Pinpoint the cell where the given text exists, returning its (x, y) midpoint coordinate. 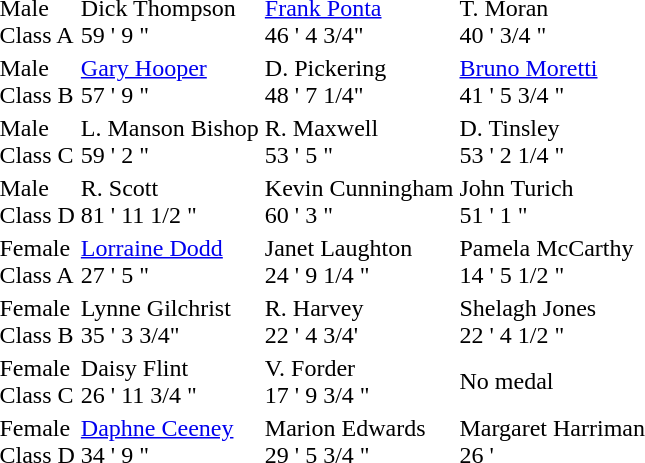
R. Maxwell 53 ' 5 " (359, 142)
Daisy Flint 26 ' 11 3/4 " (170, 382)
V. Forder 17 ' 9 3/4 " (359, 382)
Lynne Gilchrist 35 ' 3 3/4" (170, 322)
R. Harvey 22 ' 4 3/4' (359, 322)
Kevin Cunningham 60 ' 3 " (359, 202)
R. Scott 81 ' 11 1/2 " (170, 202)
D. Pickering 48 ' 7 1/4" (359, 82)
Lorraine Dodd 27 ' 5 " (170, 262)
Gary Hooper 57 ' 9 " (170, 82)
L. Manson Bishop 59 ' 2 " (170, 142)
Janet Laughton 24 ' 9 1/4 " (359, 262)
